Pinpoint the cell where the given text exists, returning its (X, Y) midpoint coordinate. 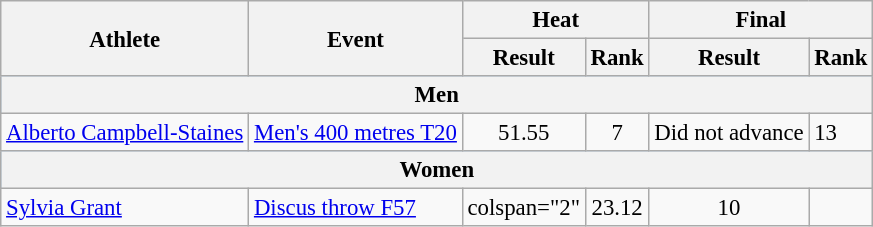
51.55 (524, 133)
Final (761, 20)
colspan="2" (524, 208)
Sylvia Grant (125, 208)
Discus throw F57 (356, 208)
Men (437, 95)
23.12 (617, 208)
7 (617, 133)
Did not advance (729, 133)
Alberto Campbell-Staines (125, 133)
Athlete (125, 38)
10 (729, 208)
Event (356, 38)
13 (841, 133)
Women (437, 170)
Heat (556, 20)
Men's 400 metres T20 (356, 133)
